Provide the (x, y) coordinate of the cell's center where the given text is located.  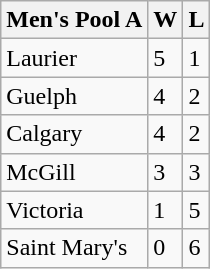
Victoria (74, 210)
Calgary (74, 134)
L (196, 20)
Saint Mary's (74, 248)
Guelph (74, 96)
Laurier (74, 58)
Men's Pool A (74, 20)
McGill (74, 172)
0 (166, 248)
6 (196, 248)
W (166, 20)
